For the text-containing cell, return its midpoint in (x, y) coordinate format. 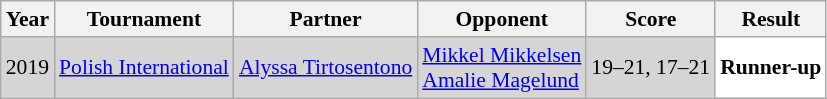
Tournament (144, 19)
Result (770, 19)
Partner (326, 19)
Mikkel Mikkelsen Amalie Magelund (502, 68)
Alyssa Tirtosentono (326, 68)
Runner-up (770, 68)
2019 (28, 68)
Opponent (502, 19)
Score (650, 19)
Year (28, 19)
Polish International (144, 68)
19–21, 17–21 (650, 68)
